Capture the cell that displays the provided text and extract its (x, y) central coordinate. 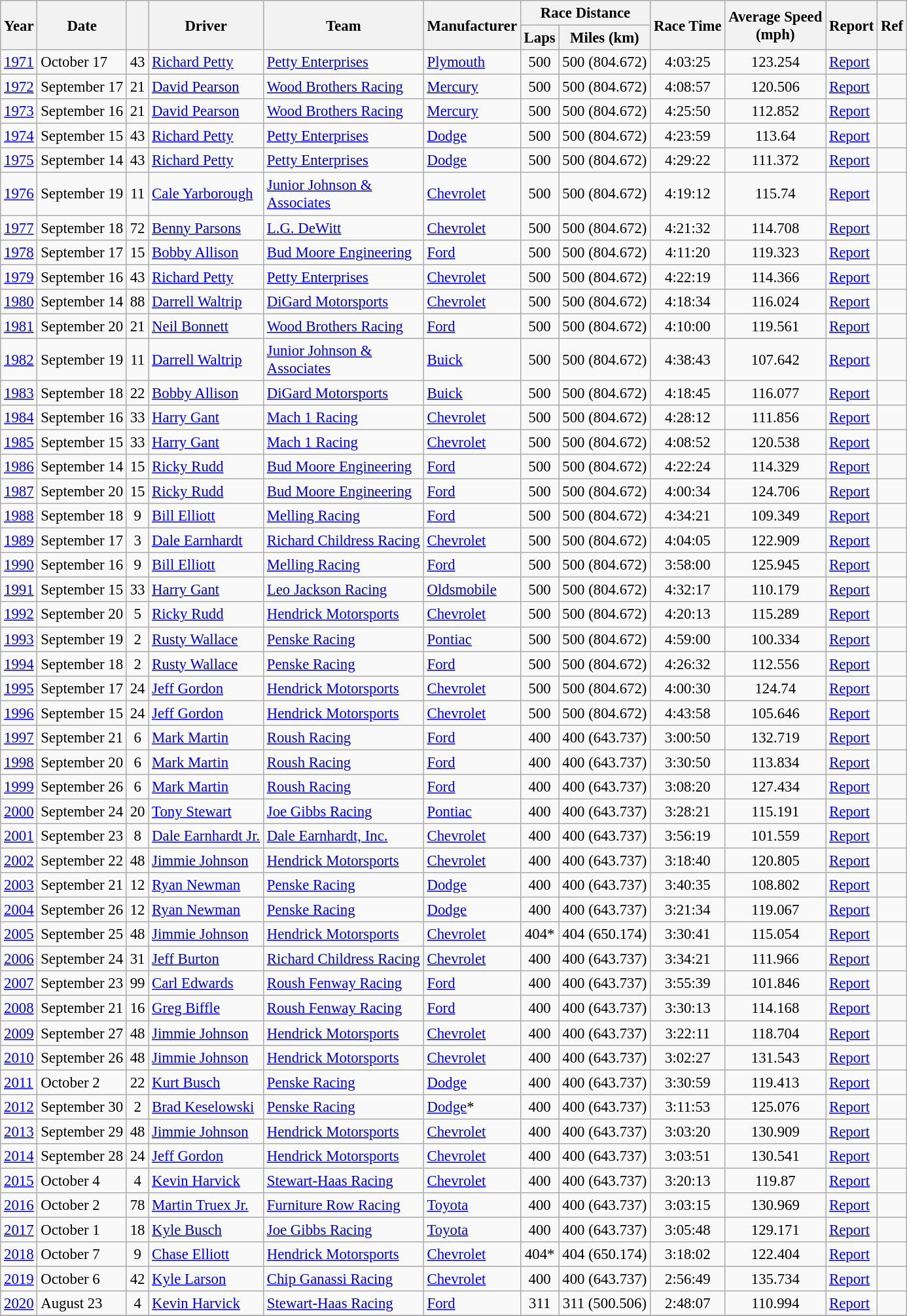
4:28:12 (688, 418)
Ref (893, 25)
2018 (19, 1254)
2015 (19, 1180)
2009 (19, 1033)
1999 (19, 787)
2004 (19, 910)
109.349 (775, 516)
130.969 (775, 1205)
110.994 (775, 1304)
3:21:34 (688, 910)
99 (137, 984)
October 1 (82, 1230)
4:19:12 (688, 194)
100.334 (775, 639)
111.372 (775, 160)
108.802 (775, 885)
1981 (19, 326)
3:11:53 (688, 1106)
8 (137, 836)
1976 (19, 194)
4:25:50 (688, 111)
3:28:21 (688, 811)
2017 (19, 1230)
119.413 (775, 1082)
Plymouth (472, 62)
September 28 (82, 1156)
1974 (19, 136)
3:20:13 (688, 1180)
Greg Biffle (206, 1008)
1982 (19, 360)
1991 (19, 590)
105.646 (775, 713)
114.366 (775, 277)
4:08:52 (688, 442)
2005 (19, 934)
2013 (19, 1131)
2011 (19, 1082)
3:55:39 (688, 984)
119.323 (775, 252)
3:34:21 (688, 959)
116.024 (775, 301)
Furniture Row Racing (343, 1205)
3:03:15 (688, 1205)
124.74 (775, 688)
3:03:20 (688, 1131)
Leo Jackson Racing (343, 590)
1975 (19, 160)
130.909 (775, 1131)
4:21:32 (688, 228)
3:30:13 (688, 1008)
2012 (19, 1106)
Cale Yarborough (206, 194)
2019 (19, 1279)
1998 (19, 762)
127.434 (775, 787)
October 7 (82, 1254)
115.289 (775, 615)
Manufacturer (472, 25)
4:32:17 (688, 590)
2003 (19, 885)
112.852 (775, 111)
124.706 (775, 492)
2:48:07 (688, 1304)
2010 (19, 1057)
113.64 (775, 136)
72 (137, 228)
1980 (19, 301)
1997 (19, 738)
Team (343, 25)
2002 (19, 861)
Date (82, 25)
1996 (19, 713)
1977 (19, 228)
2008 (19, 1008)
1993 (19, 639)
Martin Truex Jr. (206, 1205)
3:30:41 (688, 934)
114.168 (775, 1008)
4:11:20 (688, 252)
3:30:50 (688, 762)
Carl Edwards (206, 984)
114.708 (775, 228)
1989 (19, 541)
120.805 (775, 861)
2001 (19, 836)
120.506 (775, 87)
1995 (19, 688)
2:56:49 (688, 1279)
Race Time (688, 25)
Neil Bonnett (206, 326)
110.179 (775, 590)
1985 (19, 442)
4:20:13 (688, 615)
3:03:51 (688, 1156)
4:26:32 (688, 664)
4:38:43 (688, 360)
Dale Earnhardt, Inc. (343, 836)
18 (137, 1230)
August 23 (82, 1304)
3:56:19 (688, 836)
4:34:21 (688, 516)
October 6 (82, 1279)
131.543 (775, 1057)
Average Speed(mph) (775, 25)
3:22:11 (688, 1033)
123.254 (775, 62)
3:30:59 (688, 1082)
Dale Earnhardt Jr. (206, 836)
101.846 (775, 984)
3:02:27 (688, 1057)
111.966 (775, 959)
114.329 (775, 467)
132.719 (775, 738)
1986 (19, 467)
4:43:58 (688, 713)
115.054 (775, 934)
Laps (539, 38)
Jeff Burton (206, 959)
2020 (19, 1304)
Miles (km) (605, 38)
3:40:35 (688, 885)
311 (500.506) (605, 1304)
118.704 (775, 1033)
1972 (19, 87)
1988 (19, 516)
1973 (19, 111)
1971 (19, 62)
4:04:05 (688, 541)
5 (137, 615)
3:18:40 (688, 861)
4:08:57 (688, 87)
September 25 (82, 934)
3:18:02 (688, 1254)
1978 (19, 252)
September 22 (82, 861)
4:22:19 (688, 277)
135.734 (775, 1279)
Kyle Larson (206, 1279)
Benny Parsons (206, 228)
78 (137, 1205)
3 (137, 541)
2006 (19, 959)
42 (137, 1279)
311 (539, 1304)
16 (137, 1008)
130.541 (775, 1156)
2014 (19, 1156)
2007 (19, 984)
1984 (19, 418)
Kurt Busch (206, 1082)
1983 (19, 393)
1992 (19, 615)
119.067 (775, 910)
4:10:00 (688, 326)
4:18:45 (688, 393)
120.538 (775, 442)
116.077 (775, 393)
1990 (19, 565)
October 17 (82, 62)
113.834 (775, 762)
3:58:00 (688, 565)
88 (137, 301)
31 (137, 959)
Oldsmobile (472, 590)
3:08:20 (688, 787)
129.171 (775, 1230)
101.559 (775, 836)
September 29 (82, 1131)
122.404 (775, 1254)
119.561 (775, 326)
Race Distance (585, 13)
Chase Elliott (206, 1254)
October 4 (82, 1180)
Driver (206, 25)
4:18:34 (688, 301)
Year (19, 25)
107.642 (775, 360)
4:00:34 (688, 492)
122.909 (775, 541)
September 30 (82, 1106)
Dale Earnhardt (206, 541)
125.076 (775, 1106)
4:00:30 (688, 688)
Chip Ganassi Racing (343, 1279)
September 27 (82, 1033)
111.856 (775, 418)
119.87 (775, 1180)
4:29:22 (688, 160)
4:22:24 (688, 467)
1994 (19, 664)
115.191 (775, 811)
4:03:25 (688, 62)
112.556 (775, 664)
2000 (19, 811)
1979 (19, 277)
L.G. DeWitt (343, 228)
Dodge* (472, 1106)
Kyle Busch (206, 1230)
1987 (19, 492)
3:00:50 (688, 738)
2016 (19, 1205)
Brad Keselowski (206, 1106)
20 (137, 811)
4:23:59 (688, 136)
125.945 (775, 565)
4:59:00 (688, 639)
Tony Stewart (206, 811)
115.74 (775, 194)
3:05:48 (688, 1230)
